Identify which cell holds the provided text, then report its (x, y) central coordinate. 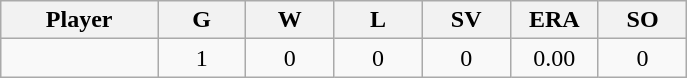
W (290, 20)
Player (80, 20)
SO (642, 20)
SV (466, 20)
ERA (554, 20)
L (378, 20)
1 (202, 58)
0.00 (554, 58)
G (202, 20)
